Search for the cell housing the specified text and yield its (X, Y) center coordinate. 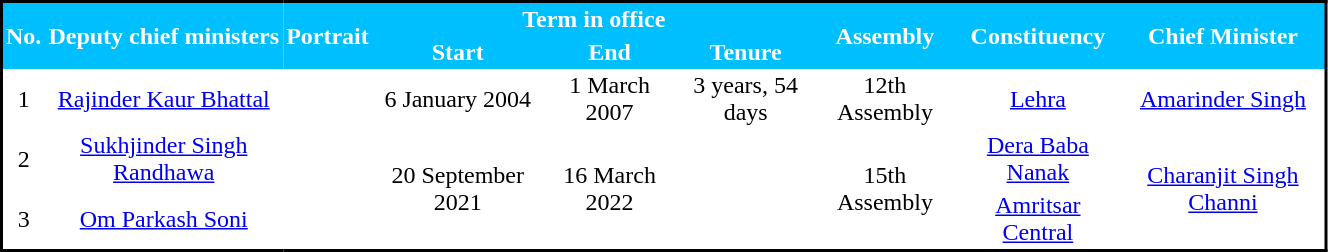
Assembly (885, 36)
15th Assembly (885, 190)
No. (24, 36)
Om Parkash Soni (164, 220)
Sukhjinder Singh Randhawa (164, 159)
2 (24, 159)
Amritsar Central (1038, 220)
Deputy chief ministers (164, 36)
3 (24, 220)
Dera Baba Nanak (1038, 159)
20 September 2021 (458, 190)
Amarinder Singh (1224, 99)
Chief Minister (1224, 36)
16 March 2022 (610, 190)
Charanjit Singh Channi (1224, 190)
Lehra (1038, 99)
Tenure (746, 52)
Start (458, 52)
Constituency (1038, 36)
Rajinder Kaur Bhattal (164, 99)
End (610, 52)
Term in office (594, 19)
1 (24, 99)
1 March 2007 (610, 99)
6 January 2004 (458, 99)
Portrait (328, 36)
12th Assembly (885, 99)
3 years, 54 days (746, 99)
